From the cell containing the given text, extract its center point as [X, Y] coordinate. 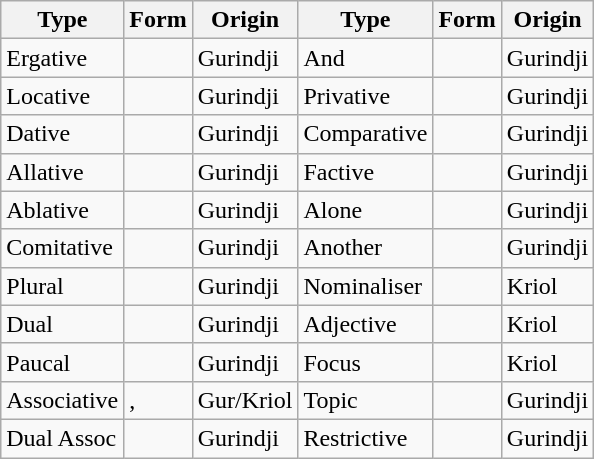
Factive [366, 172]
Dative [62, 134]
Privative [366, 96]
Paucal [62, 362]
Allative [62, 172]
Dual [62, 324]
Topic [366, 400]
Locative [62, 96]
And [366, 58]
Adjective [366, 324]
Ergative [62, 58]
Plural [62, 286]
Restrictive [366, 438]
Dual Assoc [62, 438]
Comitative [62, 248]
Focus [366, 362]
Another [366, 248]
, [158, 400]
Associative [62, 400]
Nominaliser [366, 286]
Comparative [366, 134]
Alone [366, 210]
Ablative [62, 210]
Gur/Kriol [245, 400]
